Output the (X, Y) coordinate of the center of the cell containing the given text.  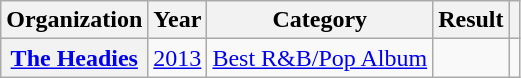
Best R&B/Pop Album (320, 58)
Year (178, 20)
Organization (74, 20)
2013 (178, 58)
Result (471, 20)
Category (320, 20)
The Headies (74, 58)
